Detect which cell encompasses the target text, then output its (x, y) center coordinate. 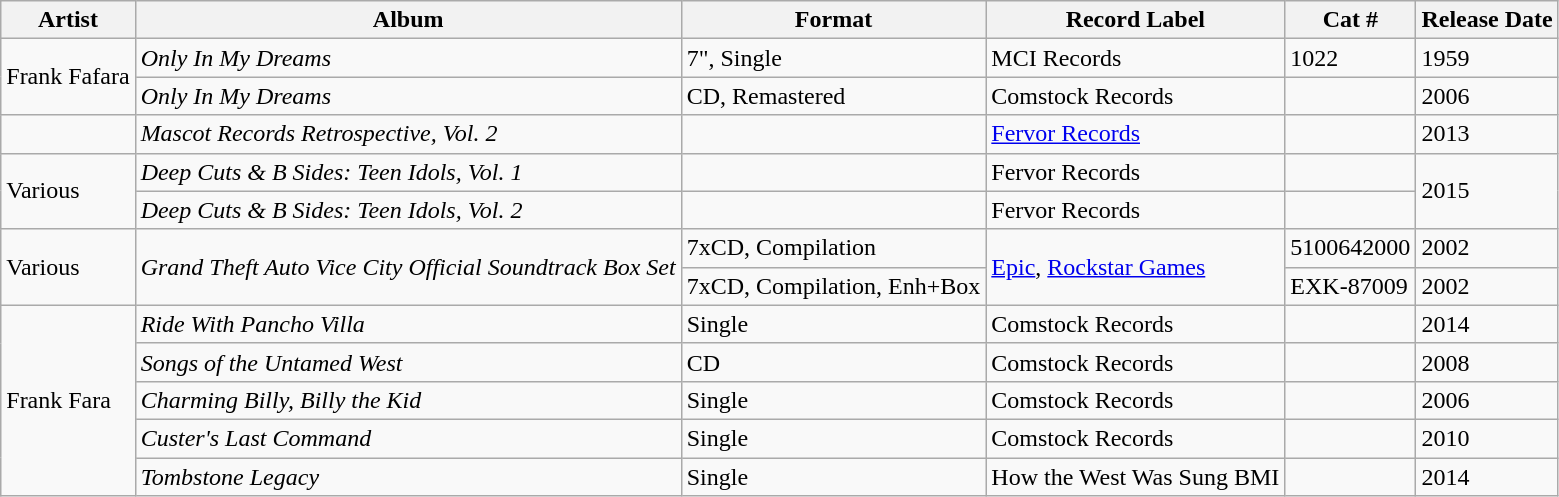
2013 (1487, 134)
Album (408, 20)
Release Date (1487, 20)
Record Label (1136, 20)
EXK-87009 (1350, 286)
Cat # (1350, 20)
Frank Fafara (68, 77)
1959 (1487, 58)
Ride With Pancho Villa (408, 324)
Custer's Last Command (408, 438)
CD, Remastered (834, 96)
Format (834, 20)
7xCD, Compilation, Enh+Box (834, 286)
Charming Billy, Billy the Kid (408, 400)
2008 (1487, 362)
2015 (1487, 191)
CD (834, 362)
Deep Cuts & B Sides: Teen Idols, Vol. 2 (408, 210)
Frank Fara (68, 400)
7xCD, Compilation (834, 248)
Tombstone Legacy (408, 477)
Grand Theft Auto Vice City Official Soundtrack Box Set (408, 267)
Epic, Rockstar Games (1136, 267)
MCI Records (1136, 58)
5100642000 (1350, 248)
Artist (68, 20)
How the West Was Sung BMI (1136, 477)
7", Single (834, 58)
Songs of the Untamed West (408, 362)
Mascot Records Retrospective, Vol. 2 (408, 134)
Deep Cuts & B Sides: Teen Idols, Vol. 1 (408, 172)
1022 (1350, 58)
2010 (1487, 438)
